For the text-containing cell, return its midpoint in [X, Y] coordinate format. 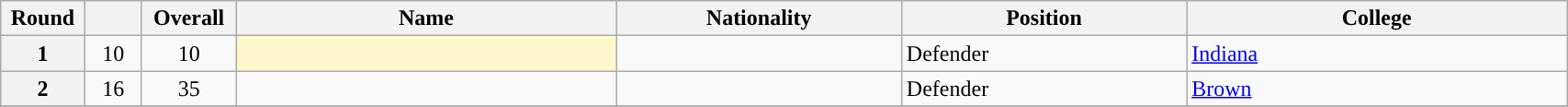
16 [113, 89]
35 [189, 89]
Overall [189, 18]
Position [1043, 18]
Nationality [759, 18]
College [1377, 18]
Brown [1377, 89]
Name [426, 18]
Indiana [1377, 53]
Round [42, 18]
1 [42, 53]
2 [42, 89]
